Detect which cell encompasses the target text, then output its (X, Y) center coordinate. 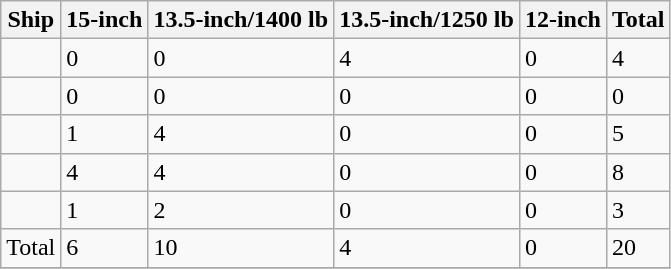
12-inch (562, 20)
13.5-inch/1250 lb (427, 20)
Ship (31, 20)
6 (104, 248)
3 (638, 210)
10 (241, 248)
5 (638, 134)
15-inch (104, 20)
8 (638, 172)
13.5-inch/1400 lb (241, 20)
2 (241, 210)
20 (638, 248)
